Locate the cell with the specified text and output its (x, y) center coordinate. 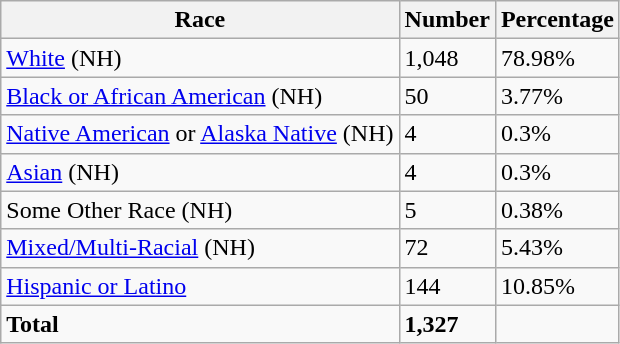
1,327 (447, 324)
144 (447, 286)
Race (200, 20)
Some Other Race (NH) (200, 210)
Asian (NH) (200, 172)
Hispanic or Latino (200, 286)
Mixed/Multi-Racial (NH) (200, 248)
Native American or Alaska Native (NH) (200, 134)
78.98% (557, 58)
Number (447, 20)
Black or African American (NH) (200, 96)
1,048 (447, 58)
White (NH) (200, 58)
5 (447, 210)
0.38% (557, 210)
3.77% (557, 96)
10.85% (557, 286)
Percentage (557, 20)
72 (447, 248)
Total (200, 324)
5.43% (557, 248)
50 (447, 96)
